Find where the given text appears and provide that cell's center as (x, y) coordinate. 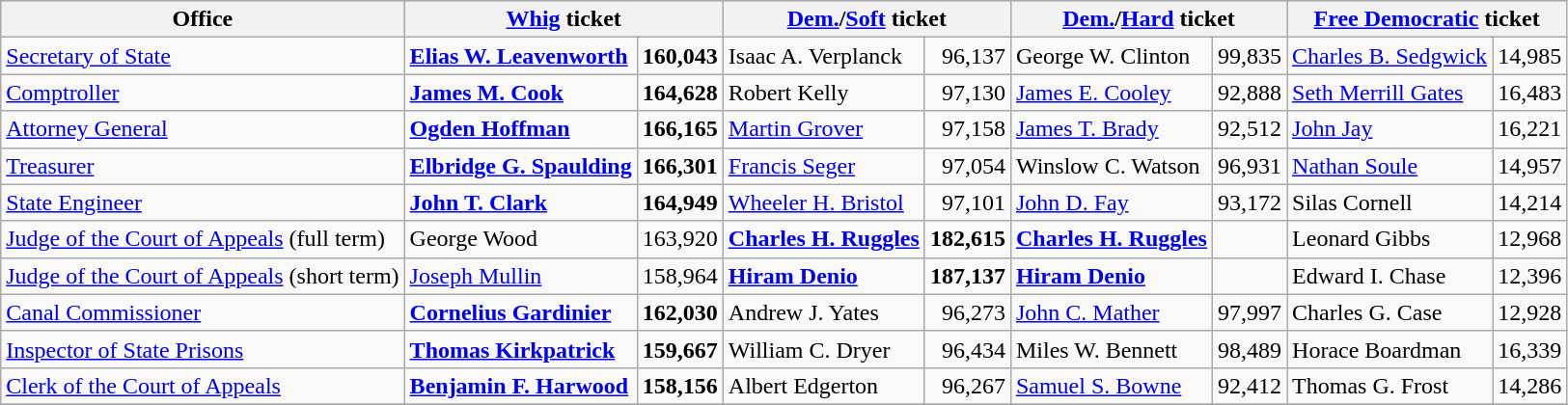
99,835 (1249, 56)
92,888 (1249, 93)
16,339 (1530, 349)
160,043 (679, 56)
Comptroller (203, 93)
Samuel S. Bowne (1112, 386)
John C. Mather (1112, 312)
Treasurer (203, 166)
158,964 (679, 276)
16,221 (1530, 129)
Francis Seger (824, 166)
158,156 (679, 386)
14,957 (1530, 166)
14,214 (1530, 202)
159,667 (679, 349)
John T. Clark (521, 202)
Elbridge G. Spaulding (521, 166)
Office (203, 19)
Judge of the Court of Appeals (full term) (203, 239)
Horace Boardman (1389, 349)
Robert Kelly (824, 93)
Dem./Hard ticket (1148, 19)
166,165 (679, 129)
George W. Clinton (1112, 56)
12,968 (1530, 239)
State Engineer (203, 202)
162,030 (679, 312)
97,158 (967, 129)
Seth Merrill Gates (1389, 93)
Silas Cornell (1389, 202)
96,273 (967, 312)
187,137 (967, 276)
Miles W. Bennett (1112, 349)
Clerk of the Court of Appeals (203, 386)
John Jay (1389, 129)
14,985 (1530, 56)
Andrew J. Yates (824, 312)
James T. Brady (1112, 129)
Inspector of State Prisons (203, 349)
Nathan Soule (1389, 166)
12,928 (1530, 312)
96,267 (967, 386)
Joseph Mullin (521, 276)
Ogden Hoffman (521, 129)
Thomas Kirkpatrick (521, 349)
William C. Dryer (824, 349)
97,054 (967, 166)
Cornelius Gardinier (521, 312)
12,396 (1530, 276)
92,512 (1249, 129)
Elias W. Leavenworth (521, 56)
James M. Cook (521, 93)
Charles B. Sedgwick (1389, 56)
Secretary of State (203, 56)
164,949 (679, 202)
Canal Commissioner (203, 312)
Edward I. Chase (1389, 276)
164,628 (679, 93)
96,434 (967, 349)
Charles G. Case (1389, 312)
Martin Grover (824, 129)
Leonard Gibbs (1389, 239)
Wheeler H. Bristol (824, 202)
Isaac A. Verplanck (824, 56)
163,920 (679, 239)
93,172 (1249, 202)
George Wood (521, 239)
Whig ticket (564, 19)
96,137 (967, 56)
92,412 (1249, 386)
Thomas G. Frost (1389, 386)
John D. Fay (1112, 202)
97,101 (967, 202)
Judge of the Court of Appeals (short term) (203, 276)
14,286 (1530, 386)
Attorney General (203, 129)
James E. Cooley (1112, 93)
98,489 (1249, 349)
Benjamin F. Harwood (521, 386)
Winslow C. Watson (1112, 166)
Albert Edgerton (824, 386)
97,130 (967, 93)
Free Democratic ticket (1427, 19)
16,483 (1530, 93)
182,615 (967, 239)
166,301 (679, 166)
97,997 (1249, 312)
96,931 (1249, 166)
Dem./Soft ticket (867, 19)
